Return the (X, Y) coordinate for the center point of the cell that contains the specified text.  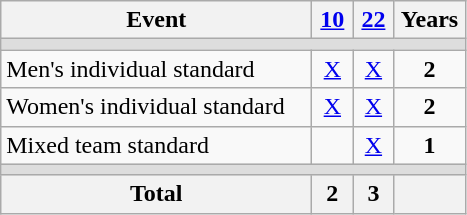
10 (332, 20)
Event (156, 20)
Total (156, 194)
22 (374, 20)
Mixed team standard (156, 145)
Men's individual standard (156, 69)
1 (430, 145)
Years (430, 20)
Women's individual standard (156, 107)
3 (374, 194)
